Scan for the cell matching the given text and deliver its [x, y] coordinate at center. 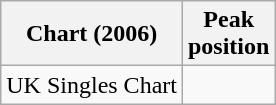
Chart (2006) [92, 34]
UK Singles Chart [92, 85]
Peakposition [228, 34]
